Search for the cell housing the specified text and yield its [X, Y] center coordinate. 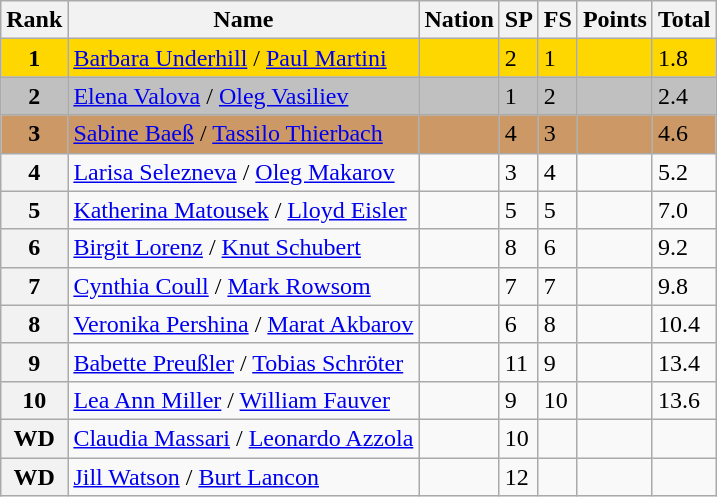
Sabine Baeß / Tassilo Thierbach [244, 134]
Barbara Underhill / Paul Martini [244, 58]
7.0 [684, 210]
1.8 [684, 58]
Lea Ann Miller / William Fauver [244, 400]
9.2 [684, 248]
SP [518, 20]
Elena Valova / Oleg Vasiliev [244, 96]
11 [518, 362]
Jill Watson / Burt Lancon [244, 477]
4.6 [684, 134]
Rank [34, 20]
9.8 [684, 286]
Babette Preußler / Tobias Schröter [244, 362]
12 [518, 477]
FS [558, 20]
Name [244, 20]
Katherina Matousek / Lloyd Eisler [244, 210]
10.4 [684, 324]
5.2 [684, 172]
13.4 [684, 362]
Cynthia Coull / Mark Rowsom [244, 286]
Nation [459, 20]
Larisa Selezneva / Oleg Makarov [244, 172]
13.6 [684, 400]
Points [614, 20]
Birgit Lorenz / Knut Schubert [244, 248]
Veronika Pershina / Marat Akbarov [244, 324]
2.4 [684, 96]
Claudia Massari / Leonardo Azzola [244, 438]
Total [684, 20]
